Capture the cell that displays the provided text and extract its (X, Y) central coordinate. 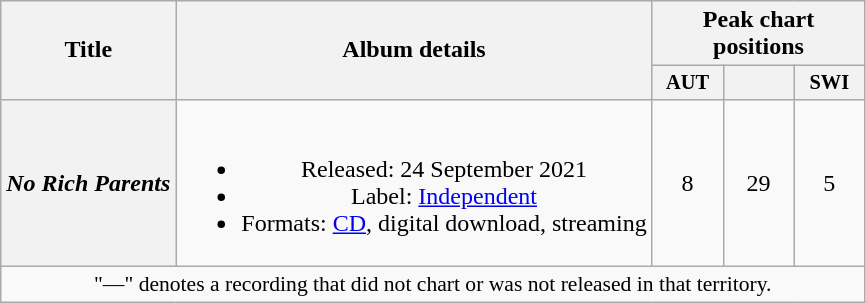
5 (830, 182)
No Rich Parents (88, 182)
"—" denotes a recording that did not chart or was not released in that territory. (433, 285)
8 (688, 182)
29 (758, 182)
Peak chart positions (758, 34)
Album details (414, 50)
AUT (688, 83)
Title (88, 50)
SWI (830, 83)
Released: 24 September 2021Label: IndependentFormats: CD, digital download, streaming (414, 182)
